Find where the given text appears and provide that cell's center as (X, Y) coordinate. 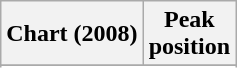
Chart (2008) (72, 34)
Peakposition (189, 34)
